Output the (X, Y) coordinate of the center of the cell containing the given text.  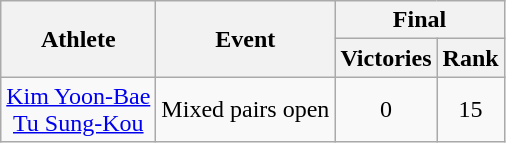
Victories (386, 58)
Final (420, 20)
Event (246, 39)
Rank (470, 58)
0 (386, 110)
Kim Yoon-BaeTu Sung-Kou (78, 110)
Mixed pairs open (246, 110)
15 (470, 110)
Athlete (78, 39)
